Scan for the cell matching the given text and deliver its (x, y) coordinate at center. 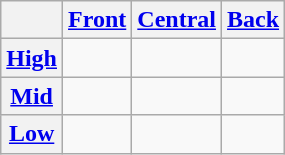
High (32, 58)
Low (32, 134)
Mid (32, 96)
Central (177, 20)
Front (98, 20)
Back (254, 20)
